For the text-containing cell, return its midpoint in [X, Y] coordinate format. 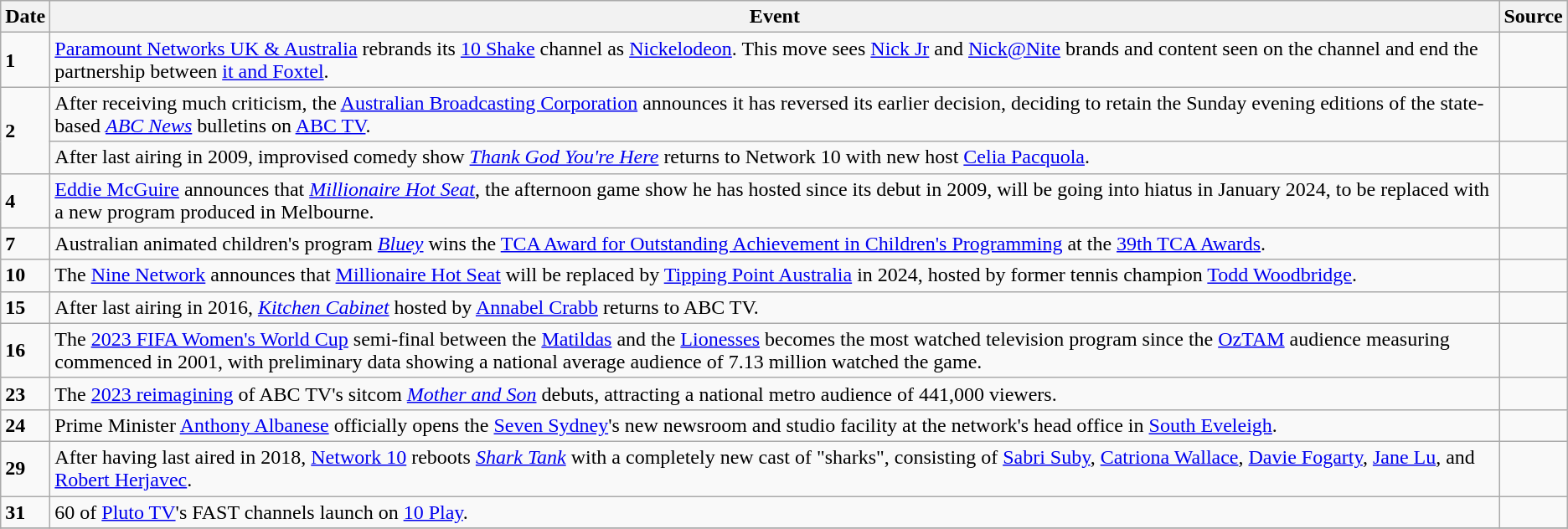
24 [25, 425]
Prime Minister Anthony Albanese officially opens the Seven Sydney's new newsroom and studio facility at the network's head office in South Eveleigh. [775, 425]
31 [25, 511]
The 2023 reimagining of ABC TV's sitcom Mother and Son debuts, attracting a national metro audience of 441,000 viewers. [775, 393]
Date [25, 17]
1 [25, 60]
Event [775, 17]
7 [25, 244]
29 [25, 469]
10 [25, 275]
After last airing in 2016, Kitchen Cabinet hosted by Annabel Crabb returns to ABC TV. [775, 307]
15 [25, 307]
4 [25, 201]
Australian animated children's program Bluey wins the TCA Award for Outstanding Achievement in Children's Programming at the 39th TCA Awards. [775, 244]
2 [25, 131]
23 [25, 393]
After last airing in 2009, improvised comedy show Thank God You're Here returns to Network 10 with new host Celia Pacquola. [775, 157]
Source [1533, 17]
16 [25, 350]
60 of Pluto TV's FAST channels launch on 10 Play. [775, 511]
